Find where the given text appears and provide that cell's center as [x, y] coordinate. 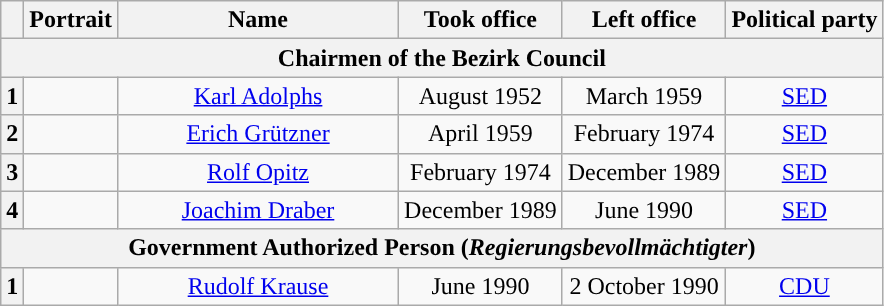
CDU [804, 286]
2 [12, 134]
April 1959 [481, 134]
Political party [804, 20]
Rolf Opitz [258, 172]
Government Authorized Person (Regierungsbevollmächtigter) [442, 248]
2 October 1990 [644, 286]
March 1959 [644, 96]
August 1952 [481, 96]
Portrait [71, 20]
Name [258, 20]
Left office [644, 20]
Karl Adolphs [258, 96]
Chairmen of the Bezirk Council [442, 58]
4 [12, 210]
3 [12, 172]
Joachim Draber [258, 210]
Took office [481, 20]
Rudolf Krause [258, 286]
Erich Grützner [258, 134]
